Determine the [x, y] coordinate at the center of the cell enclosing the given text.  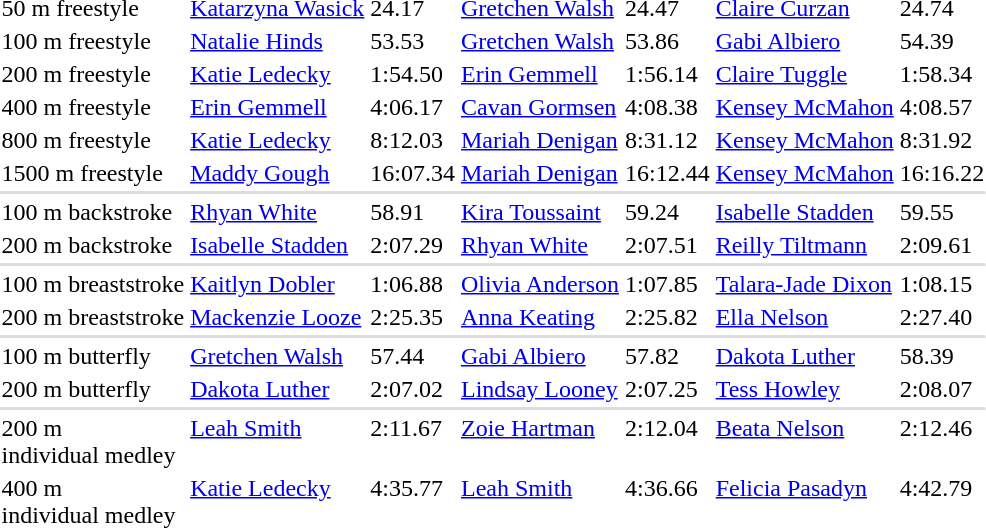
2:07.29 [413, 245]
200 mindividual medley [93, 442]
200 m breaststroke [93, 317]
57.82 [668, 356]
58.91 [413, 212]
Kaitlyn Dobler [278, 284]
59.24 [668, 212]
4:06.17 [413, 107]
200 m backstroke [93, 245]
2:27.40 [942, 317]
800 m freestyle [93, 140]
16:07.34 [413, 173]
1:54.50 [413, 74]
2:25.82 [668, 317]
53.86 [668, 41]
Reilly Tiltmann [804, 245]
Kira Toussaint [540, 212]
53.53 [413, 41]
Olivia Anderson [540, 284]
54.39 [942, 41]
8:31.92 [942, 140]
Ella Nelson [804, 317]
16:16.22 [942, 173]
100 m freestyle [93, 41]
4:08.38 [668, 107]
100 m breaststroke [93, 284]
1:08.15 [942, 284]
Mackenzie Looze [278, 317]
Maddy Gough [278, 173]
Cavan Gormsen [540, 107]
57.44 [413, 356]
2:07.25 [668, 389]
2:08.07 [942, 389]
59.55 [942, 212]
2:11.67 [413, 442]
Claire Tuggle [804, 74]
200 m freestyle [93, 74]
2:25.35 [413, 317]
200 m butterfly [93, 389]
8:31.12 [668, 140]
100 m butterfly [93, 356]
Tess Howley [804, 389]
1:58.34 [942, 74]
Zoie Hartman [540, 442]
400 m freestyle [93, 107]
2:12.04 [668, 442]
2:12.46 [942, 442]
Anna Keating [540, 317]
1:06.88 [413, 284]
1:07.85 [668, 284]
Beata Nelson [804, 442]
1:56.14 [668, 74]
Natalie Hinds [278, 41]
4:08.57 [942, 107]
2:09.61 [942, 245]
8:12.03 [413, 140]
Talara-Jade Dixon [804, 284]
Lindsay Looney [540, 389]
1500 m freestyle [93, 173]
2:07.02 [413, 389]
58.39 [942, 356]
Leah Smith [278, 442]
2:07.51 [668, 245]
16:12.44 [668, 173]
100 m backstroke [93, 212]
